Locate the cell with the specified text and output its (X, Y) center coordinate. 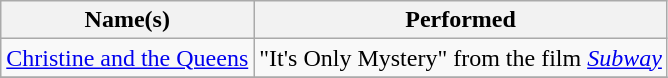
"It's Only Mystery" from the film Subway (461, 58)
Name(s) (128, 20)
Performed (461, 20)
Christine and the Queens (128, 58)
